Determine the [X, Y] coordinate at the center of the cell enclosing the given text.  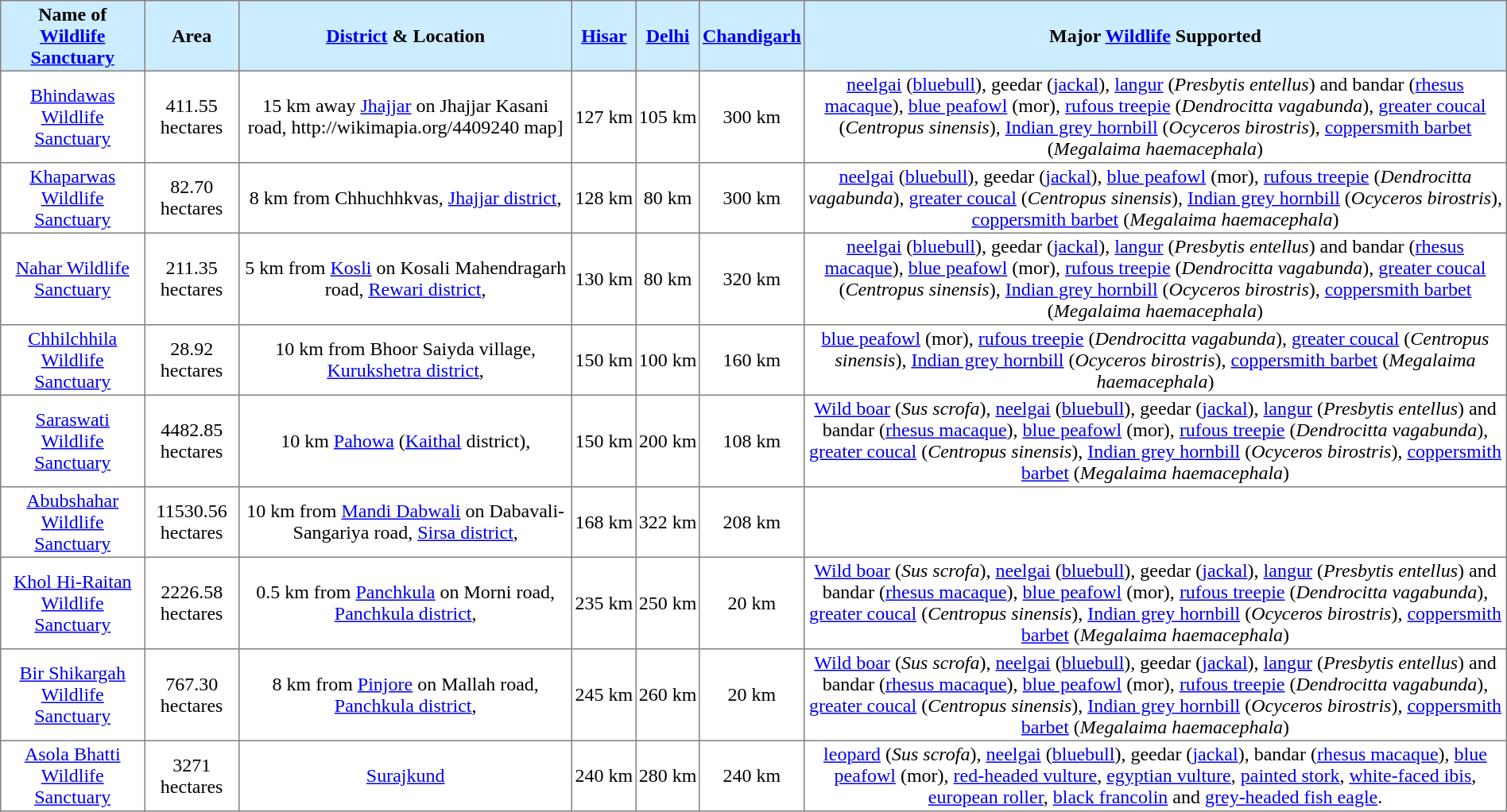
28.92 hectares [192, 360]
Surajkund [405, 775]
127 km [604, 117]
160 km [752, 360]
District & Location [405, 36]
Chandigarh [752, 36]
4482.85 hectares [192, 441]
0.5 km from Panchkula on Morni road, Panchkula district, [405, 603]
Khol Hi-Raitan Wildlife Sanctuary [73, 603]
10 km from Mandi Dabwali on Dabavali-Sangariya road, Sirsa district, [405, 522]
100 km [668, 360]
208 km [752, 522]
245 km [604, 695]
211.35 hectares [192, 279]
Area [192, 36]
Chhilchhila Wildlife Sanctuary [73, 360]
Name of Wildlife Sanctuary [73, 36]
82.70 hectares [192, 198]
105 km [668, 117]
411.55 hectares [192, 117]
280 km [668, 775]
260 km [668, 695]
10 km from Bhoor Saiyda village, Kurukshetra district, [405, 360]
235 km [604, 603]
Nahar Wildlife Sanctuary [73, 279]
200 km [668, 441]
767.30 hectares [192, 695]
Major Wildlife Supported [1156, 36]
Saraswati Wildlife Sanctuary [73, 441]
Hisar [604, 36]
250 km [668, 603]
168 km [604, 522]
5 km from Kosli on Kosali Mahendragarh road, Rewari district, [405, 279]
322 km [668, 522]
15 km away Jhajjar on Jhajjar Kasani road, http://wikimapia.org/4409240 map] [405, 117]
Asola Bhatti Wildlife Sanctuary [73, 775]
2226.58 hectares [192, 603]
11530.56 hectares [192, 522]
10 km Pahowa (Kaithal district), [405, 441]
320 km [752, 279]
130 km [604, 279]
128 km [604, 198]
108 km [752, 441]
Khaparwas Wildlife Sanctuary [73, 198]
8 km from Chhuchhkvas, Jhajjar district, [405, 198]
Abubshahar Wildlife Sanctuary [73, 522]
Delhi [668, 36]
8 km from Pinjore on Mallah road, Panchkula district, [405, 695]
3271 hectares [192, 775]
Bhindawas Wildlife Sanctuary [73, 117]
Bir Shikargah Wildlife Sanctuary [73, 695]
